Extract the (x, y) coordinate from the center of the cell holding the provided text.  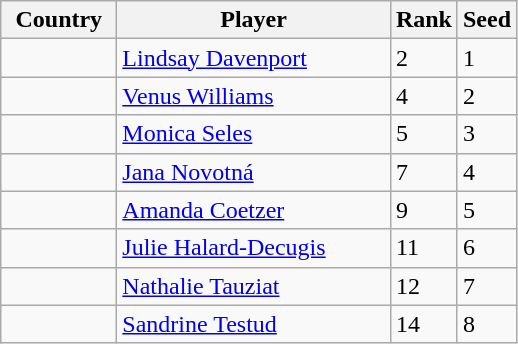
Venus Williams (254, 96)
14 (424, 324)
Rank (424, 20)
Amanda Coetzer (254, 210)
Player (254, 20)
3 (486, 134)
Nathalie Tauziat (254, 286)
Lindsay Davenport (254, 58)
12 (424, 286)
8 (486, 324)
Jana Novotná (254, 172)
Sandrine Testud (254, 324)
9 (424, 210)
Country (59, 20)
11 (424, 248)
Julie Halard-Decugis (254, 248)
1 (486, 58)
Monica Seles (254, 134)
6 (486, 248)
Seed (486, 20)
